Determine the [X, Y] coordinate at the center of the cell enclosing the given text.  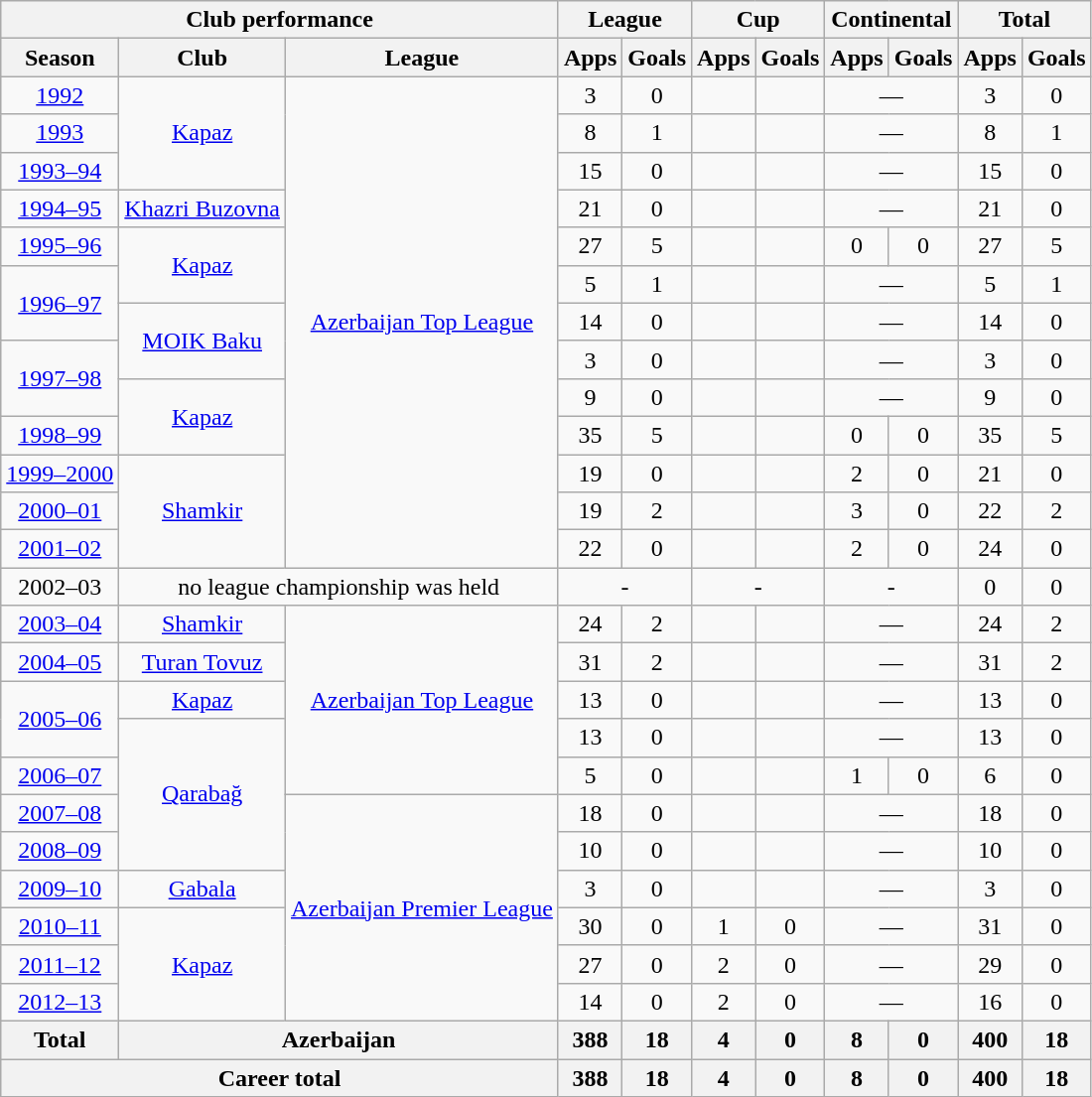
2000–01 [60, 511]
2012–13 [60, 1002]
6 [990, 775]
Club [203, 58]
1994–95 [60, 208]
Qarabağ [203, 794]
Azerbaijan Premier League [421, 907]
2004–05 [60, 662]
29 [990, 964]
1998–99 [60, 435]
1993 [60, 133]
1992 [60, 95]
MOIK Baku [203, 341]
1995–96 [60, 246]
2009–10 [60, 889]
2006–07 [60, 775]
1997–98 [60, 378]
2003–04 [60, 624]
Khazri Buzovna [203, 208]
16 [990, 1002]
2010–11 [60, 926]
30 [590, 926]
Azerbaijan [340, 1039]
Gabala [203, 889]
Season [60, 58]
Continental [891, 20]
2005–06 [60, 719]
2002–03 [60, 587]
2001–02 [60, 549]
Club performance [280, 20]
1999–2000 [60, 474]
Cup [758, 20]
1996–97 [60, 303]
2008–09 [60, 851]
Turan Tovuz [203, 662]
2007–08 [60, 813]
1993–94 [60, 171]
Career total [280, 1077]
no league championship was held [340, 587]
2011–12 [60, 964]
